Find where the given text appears and provide that cell's center as (X, Y) coordinate. 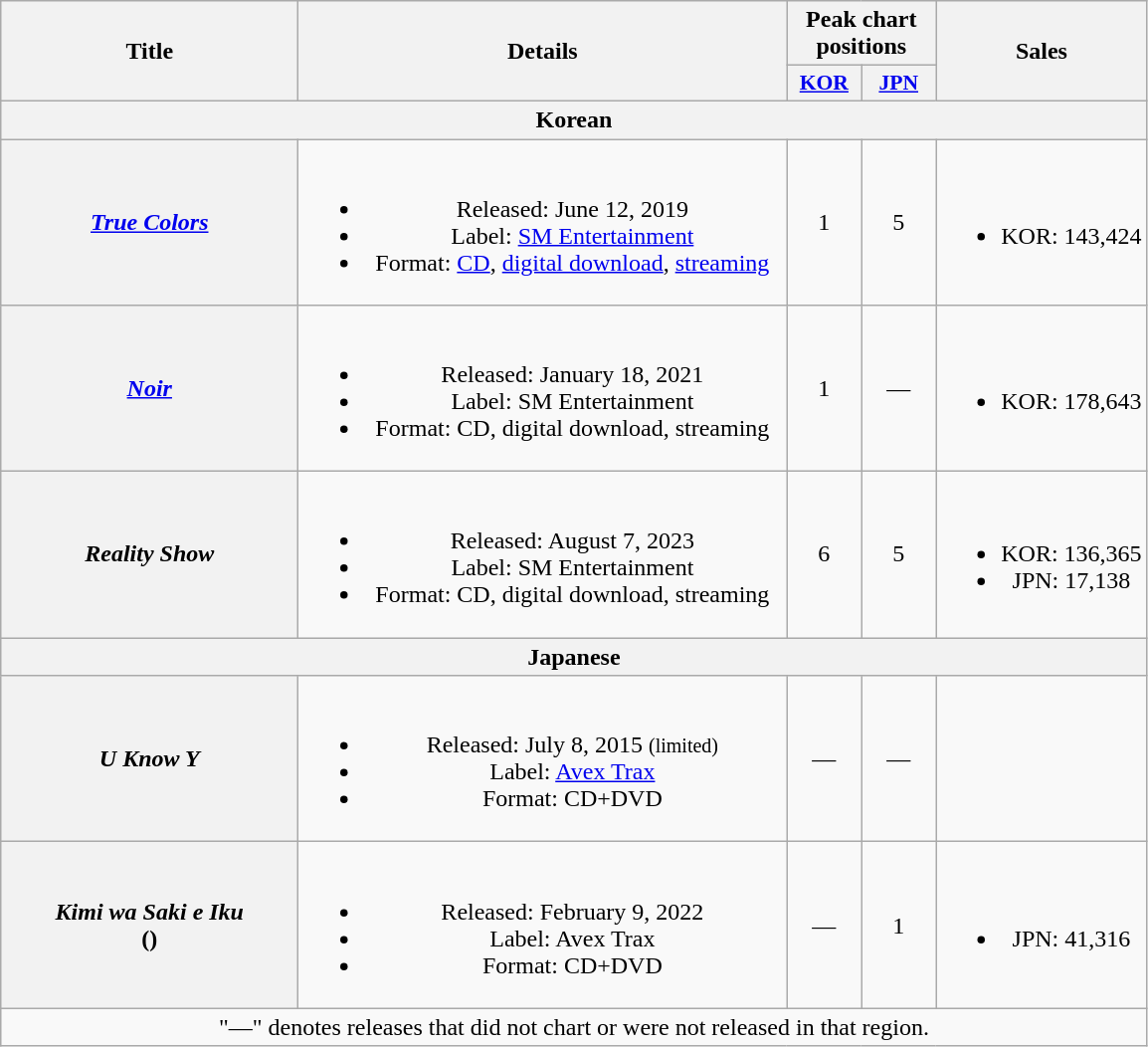
6 (824, 555)
KOR (824, 84)
JPN (899, 84)
Japanese (574, 657)
Kimi wa Saki e Iku() (149, 926)
Details (543, 52)
U Know Y (149, 758)
True Colors (149, 223)
Released: January 18, 2021Label: SM EntertainmentFormat: CD, digital download, streaming (543, 388)
Released: July 8, 2015 (limited)Label: Avex TraxFormat: CD+DVD (543, 758)
Sales (1042, 52)
Peak chart positions (861, 34)
Korean (574, 119)
Released: February 9, 2022Label: Avex TraxFormat: CD+DVD (543, 926)
Reality Show (149, 555)
"—" denotes releases that did not chart or were not released in that region. (574, 1027)
Title (149, 52)
Released: August 7, 2023Label: SM EntertainmentFormat: CD, digital download, streaming (543, 555)
JPN: 41,316 (1042, 926)
KOR: 178,643 (1042, 388)
Noir (149, 388)
Released: June 12, 2019Label: SM EntertainmentFormat: CD, digital download, streaming (543, 223)
KOR: 143,424 (1042, 223)
KOR: 136,365JPN: 17,138 (1042, 555)
